Scan for the cell matching the given text and deliver its [X, Y] coordinate at center. 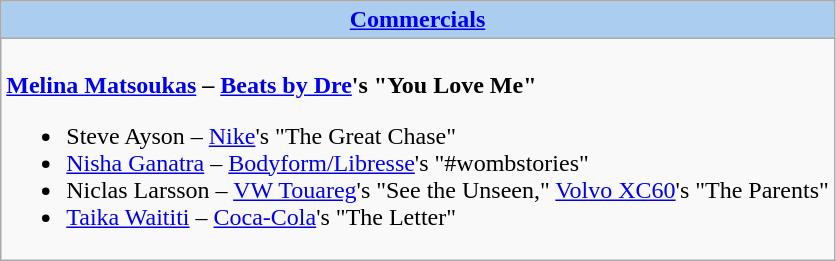
Commercials [418, 20]
